Capture the cell that displays the provided text and extract its [X, Y] central coordinate. 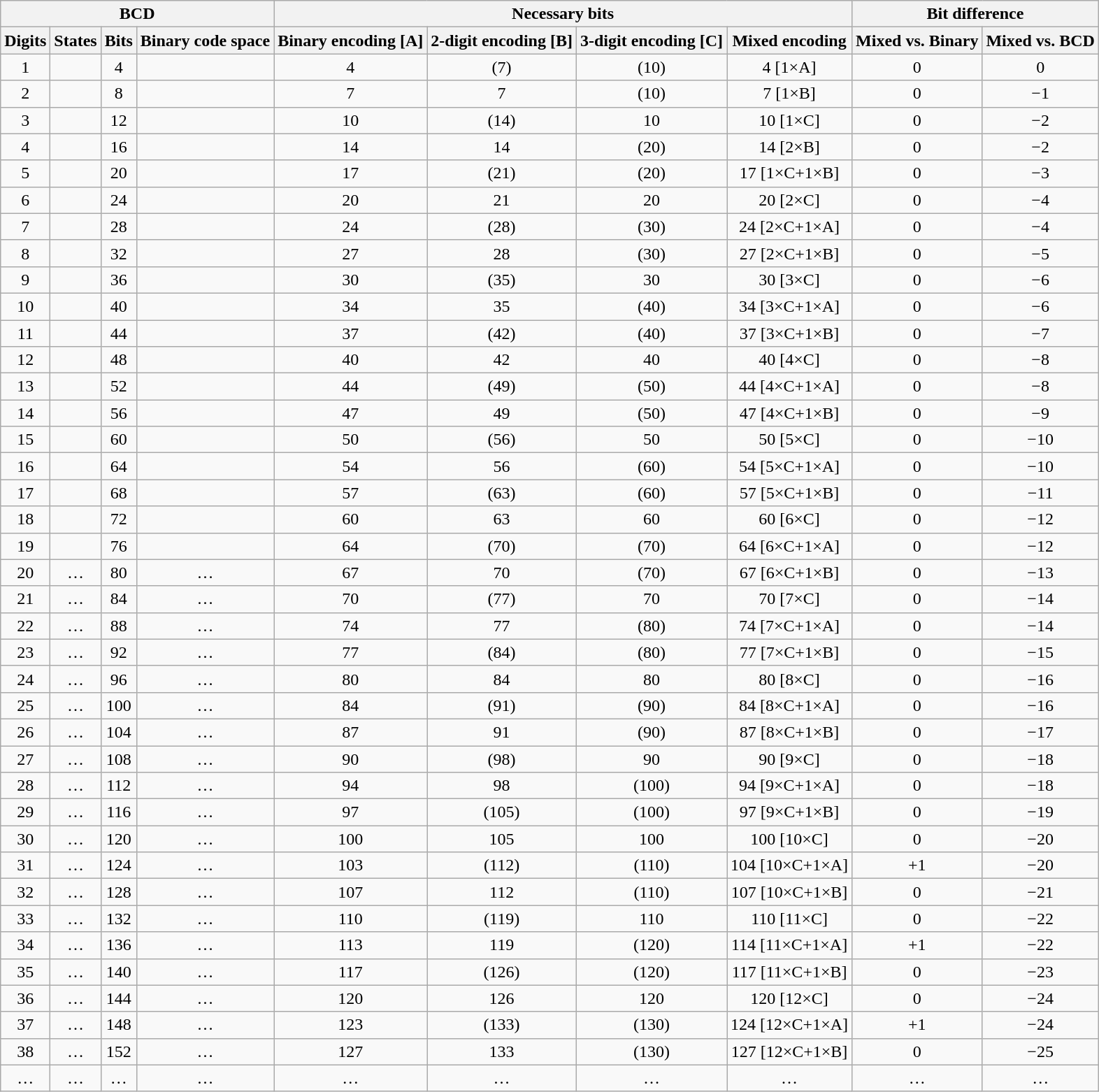
(35) [502, 280]
15 [25, 440]
(77) [502, 599]
BCD [137, 14]
27 [2×C+1×B] [790, 253]
−15 [1040, 652]
2-digit encoding [B] [502, 41]
(112) [502, 865]
113 [351, 945]
74 [7×C+1×A] [790, 626]
29 [25, 812]
57 [5×C+1×B] [790, 493]
(91) [502, 705]
−25 [1040, 1051]
10 [1×C] [790, 120]
104 [119, 732]
(56) [502, 440]
20 [2×C] [790, 200]
(105) [502, 812]
124 [119, 865]
States [76, 41]
31 [25, 865]
107 [10×C+1×B] [790, 892]
14 [2×B] [790, 147]
100 [10×C] [790, 839]
25 [25, 705]
126 [502, 998]
52 [119, 387]
108 [119, 759]
94 [9×C+1×A] [790, 786]
48 [119, 360]
148 [119, 1025]
117 [11×C+1×B] [790, 972]
44 [4×C+1×A] [790, 387]
−7 [1040, 333]
116 [119, 812]
−11 [1040, 493]
119 [502, 945]
87 [8×C+1×B] [790, 732]
(7) [502, 67]
23 [25, 652]
2 [25, 94]
132 [119, 919]
110 [11×C] [790, 919]
90 [9×C] [790, 759]
(63) [502, 493]
Binary encoding [A] [351, 41]
127 [12×C+1×B] [790, 1051]
140 [119, 972]
Bit difference [976, 14]
(126) [502, 972]
74 [351, 626]
26 [25, 732]
Bits [119, 41]
97 [9×C+1×B] [790, 812]
(119) [502, 919]
(98) [502, 759]
127 [351, 1051]
(28) [502, 227]
Digits [25, 41]
133 [502, 1051]
50 [5×C] [790, 440]
30 [3×C] [790, 280]
(14) [502, 120]
19 [25, 546]
54 [351, 466]
11 [25, 333]
94 [351, 786]
(42) [502, 333]
18 [25, 519]
34 [3×C+1×A] [790, 306]
−21 [1040, 892]
105 [502, 839]
117 [351, 972]
47 [4×C+1×B] [790, 413]
1 [25, 67]
Mixed vs. Binary [917, 41]
92 [119, 652]
(84) [502, 652]
67 [351, 573]
128 [119, 892]
Necessary bits [563, 14]
63 [502, 519]
120 [12×C] [790, 998]
−13 [1040, 573]
84 [8×C+1×A] [790, 705]
64 [6×C+1×A] [790, 546]
42 [502, 360]
3 [25, 120]
6 [25, 200]
24 [2×C+1×A] [790, 227]
Mixed encoding [790, 41]
91 [502, 732]
−23 [1040, 972]
70 [7×C] [790, 599]
144 [119, 998]
114 [11×C+1×A] [790, 945]
107 [351, 892]
152 [119, 1051]
76 [119, 546]
Binary code space [205, 41]
33 [25, 919]
3-digit encoding [C] [652, 41]
87 [351, 732]
5 [25, 173]
37 [3×C+1×B] [790, 333]
−17 [1040, 732]
−9 [1040, 413]
38 [25, 1051]
54 [5×C+1×A] [790, 466]
(21) [502, 173]
−1 [1040, 94]
7 [1×B] [790, 94]
104 [10×C+1×A] [790, 865]
49 [502, 413]
4 [1×A] [790, 67]
88 [119, 626]
60 [6×C] [790, 519]
77 [7×C+1×B] [790, 652]
96 [119, 679]
Mixed vs. BCD [1040, 41]
22 [25, 626]
80 [8×C] [790, 679]
(49) [502, 387]
−3 [1040, 173]
40 [4×C] [790, 360]
(133) [502, 1025]
67 [6×C+1×B] [790, 573]
123 [351, 1025]
103 [351, 865]
9 [25, 280]
98 [502, 786]
72 [119, 519]
17 [1×C+1×B] [790, 173]
97 [351, 812]
57 [351, 493]
−19 [1040, 812]
68 [119, 493]
13 [25, 387]
136 [119, 945]
−5 [1040, 253]
124 [12×C+1×A] [790, 1025]
47 [351, 413]
